Extract the [X, Y] coordinate from the center of the cell holding the provided text.  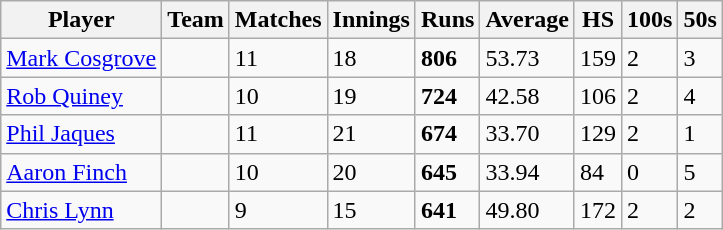
Player [82, 20]
0 [650, 172]
724 [447, 96]
33.94 [528, 172]
Phil Jaques [82, 134]
Chris Lynn [82, 210]
20 [371, 172]
19 [371, 96]
Rob Quiney [82, 96]
100s [650, 20]
Runs [447, 20]
50s [700, 20]
Aaron Finch [82, 172]
1 [700, 134]
806 [447, 58]
674 [447, 134]
641 [447, 210]
84 [598, 172]
Mark Cosgrove [82, 58]
53.73 [528, 58]
HS [598, 20]
15 [371, 210]
18 [371, 58]
Innings [371, 20]
Team [196, 20]
9 [278, 210]
5 [700, 172]
42.58 [528, 96]
Average [528, 20]
645 [447, 172]
4 [700, 96]
3 [700, 58]
159 [598, 58]
49.80 [528, 210]
Matches [278, 20]
33.70 [528, 134]
21 [371, 134]
172 [598, 210]
106 [598, 96]
129 [598, 134]
